For the text-containing cell, return its midpoint in [x, y] coordinate format. 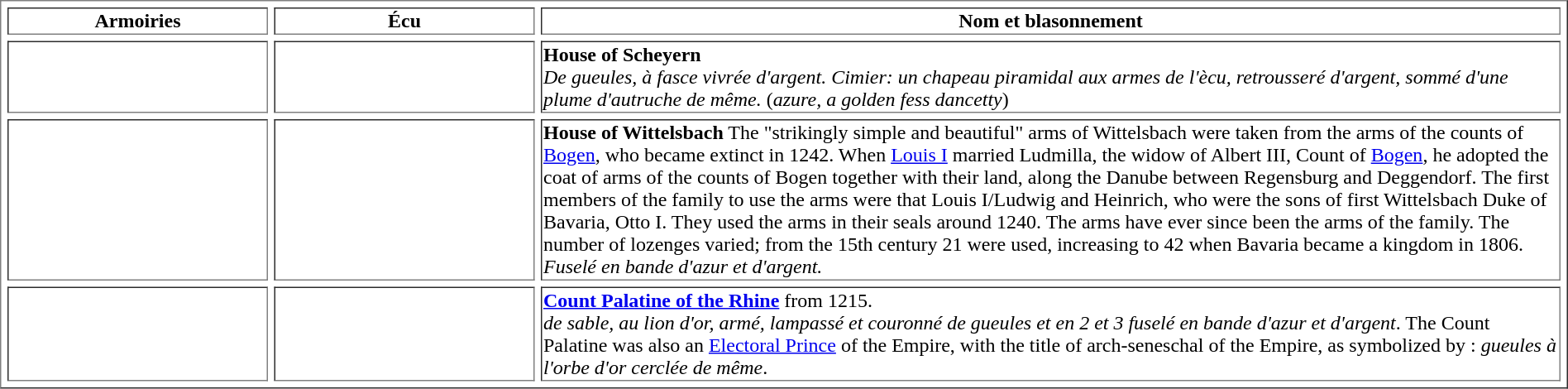
Écu [405, 22]
Nom et blasonnement [1050, 22]
Armoiries [137, 22]
